Extract the [x, y] coordinate from the center of the cell holding the provided text.  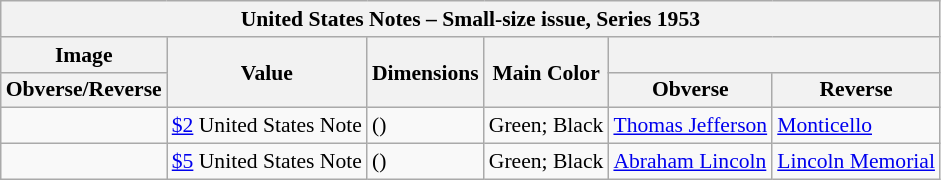
Obverse [690, 90]
$5 United States Note [267, 162]
Dimensions [426, 72]
Monticello [856, 126]
Image [84, 55]
Value [267, 72]
United States Notes – Small-size issue, Series 1953 [470, 19]
Reverse [856, 90]
Main Color [546, 72]
Abraham Lincoln [690, 162]
Obverse/Reverse [84, 90]
Thomas Jefferson [690, 126]
$2 United States Note [267, 126]
Lincoln Memorial [856, 162]
